Locate the cell with the specified text and output its (X, Y) center coordinate. 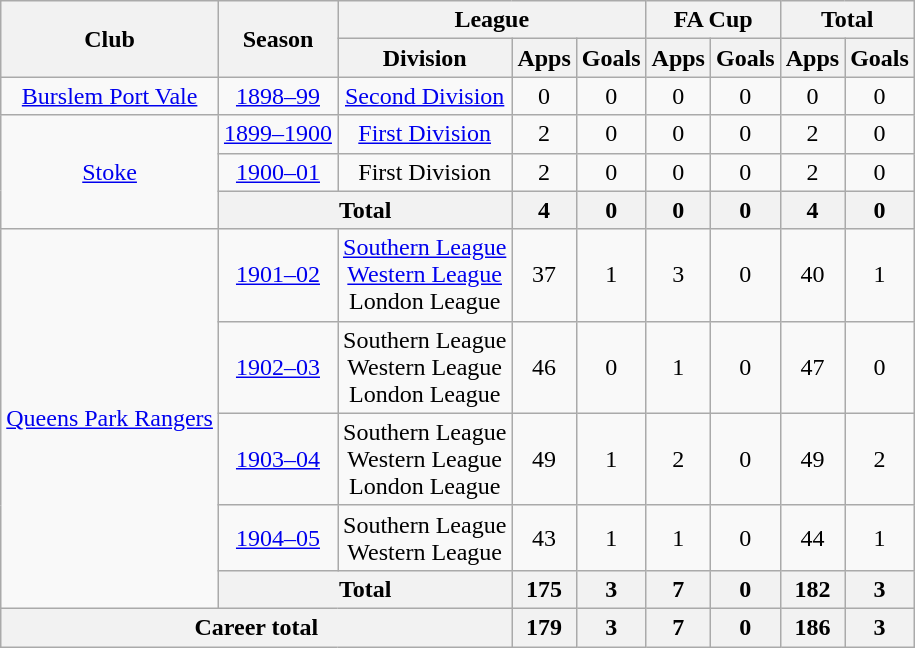
Club (110, 39)
1898–99 (278, 96)
1903–04 (278, 459)
43 (544, 538)
FA Cup (713, 20)
1900–01 (278, 172)
Career total (256, 627)
Season (278, 39)
37 (544, 275)
44 (812, 538)
47 (812, 367)
1904–05 (278, 538)
186 (812, 627)
Stoke (110, 172)
175 (544, 589)
Southern LeagueWestern League (425, 538)
1899–1900 (278, 134)
46 (544, 367)
Queens Park Rangers (110, 418)
Burslem Port Vale (110, 96)
40 (812, 275)
179 (544, 627)
Second Division (425, 96)
182 (812, 589)
Division (425, 58)
1901–02 (278, 275)
League (492, 20)
1902–03 (278, 367)
